Pinpoint the cell where the given text exists, returning its [X, Y] midpoint coordinate. 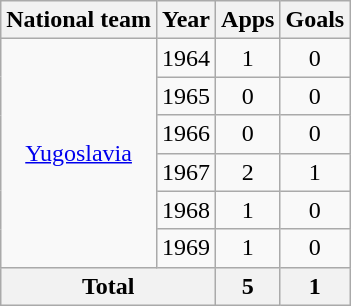
Total [108, 286]
1968 [186, 210]
Goals [315, 20]
Year [186, 20]
1964 [186, 58]
National team [79, 20]
Apps [248, 20]
2 [248, 172]
1966 [186, 134]
5 [248, 286]
1967 [186, 172]
1969 [186, 248]
1965 [186, 96]
Yugoslavia [79, 153]
